Extract the (X, Y) coordinate from the center of the cell holding the provided text.  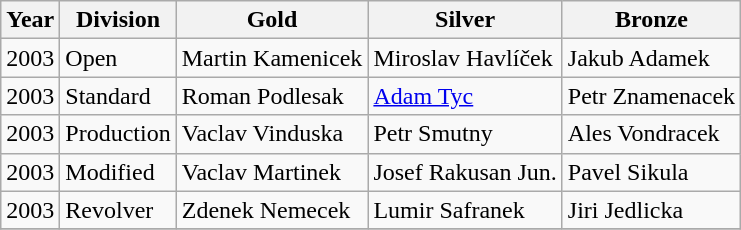
Josef Rakusan Jun. (465, 172)
Bronze (651, 20)
Vaclav Vinduska (272, 134)
Ales Vondracek (651, 134)
Martin Kamenicek (272, 58)
Lumir Safranek (465, 210)
Division (118, 20)
Revolver (118, 210)
Petr Znamenacek (651, 96)
Silver (465, 20)
Modified (118, 172)
Vaclav Martinek (272, 172)
Jakub Adamek (651, 58)
Pavel Sikula (651, 172)
Petr Smutny (465, 134)
Gold (272, 20)
Standard (118, 96)
Open (118, 58)
Production (118, 134)
Adam Tyc (465, 96)
Jiri Jedlicka (651, 210)
Zdenek Nemecek (272, 210)
Miroslav Havlíček (465, 58)
Year (30, 20)
Roman Podlesak (272, 96)
